Extract the (x, y) coordinate from the center of the cell holding the provided text.  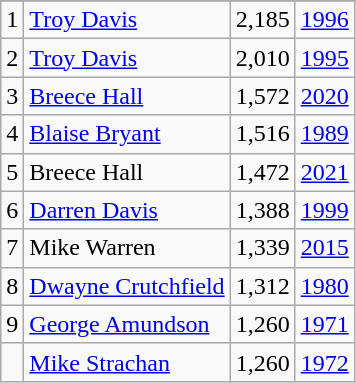
2021 (324, 172)
2,010 (262, 58)
6 (12, 210)
1,572 (262, 96)
Mike Strachan (127, 362)
5 (12, 172)
4 (12, 134)
8 (12, 286)
2,185 (262, 20)
1 (12, 20)
1999 (324, 210)
1,516 (262, 134)
Mike Warren (127, 248)
1,472 (262, 172)
George Amundson (127, 324)
1989 (324, 134)
1995 (324, 58)
7 (12, 248)
1,312 (262, 286)
2015 (324, 248)
9 (12, 324)
3 (12, 96)
Dwayne Crutchfield (127, 286)
1971 (324, 324)
1,388 (262, 210)
1972 (324, 362)
1980 (324, 286)
Blaise Bryant (127, 134)
2 (12, 58)
Darren Davis (127, 210)
1996 (324, 20)
1,339 (262, 248)
2020 (324, 96)
